Locate the cell with the specified text and output its [X, Y] center coordinate. 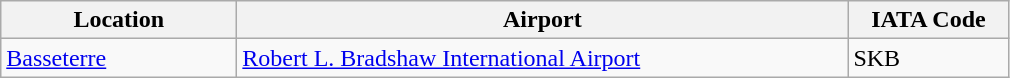
Robert L. Bradshaw International Airport [542, 58]
IATA Code [928, 20]
Location [119, 20]
Basseterre [119, 58]
Airport [542, 20]
SKB [928, 58]
